Identify which cell holds the provided text, then report its [X, Y] central coordinate. 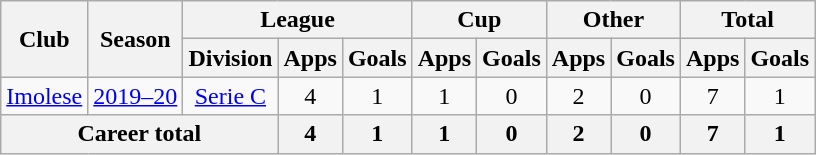
Career total [140, 134]
Other [613, 20]
Imolese [44, 96]
League [298, 20]
2019–20 [136, 96]
Club [44, 39]
Serie C [230, 96]
Cup [479, 20]
Division [230, 58]
Season [136, 39]
Total [747, 20]
